Output the [X, Y] coordinate of the center of the cell containing the given text.  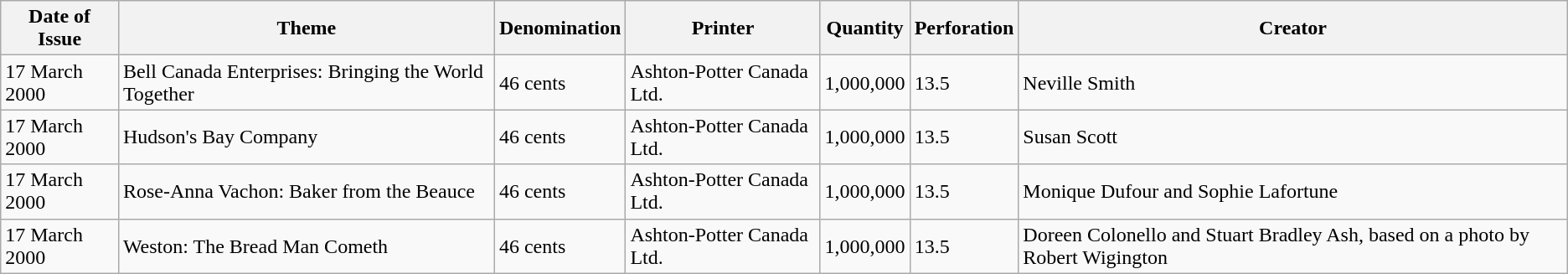
Theme [307, 28]
Printer [723, 28]
Neville Smith [1293, 82]
Weston: The Bread Man Cometh [307, 246]
Hudson's Bay Company [307, 137]
Denomination [560, 28]
Doreen Colonello and Stuart Bradley Ash, based on a photo by Robert Wigington [1293, 246]
Creator [1293, 28]
Susan Scott [1293, 137]
Quantity [864, 28]
Bell Canada Enterprises: Bringing the World Together [307, 82]
Rose-Anna Vachon: Baker from the Beauce [307, 191]
Monique Dufour and Sophie Lafortune [1293, 191]
Date of Issue [60, 28]
Perforation [964, 28]
